Provide the (X, Y) coordinate of the cell's center where the given text is located.  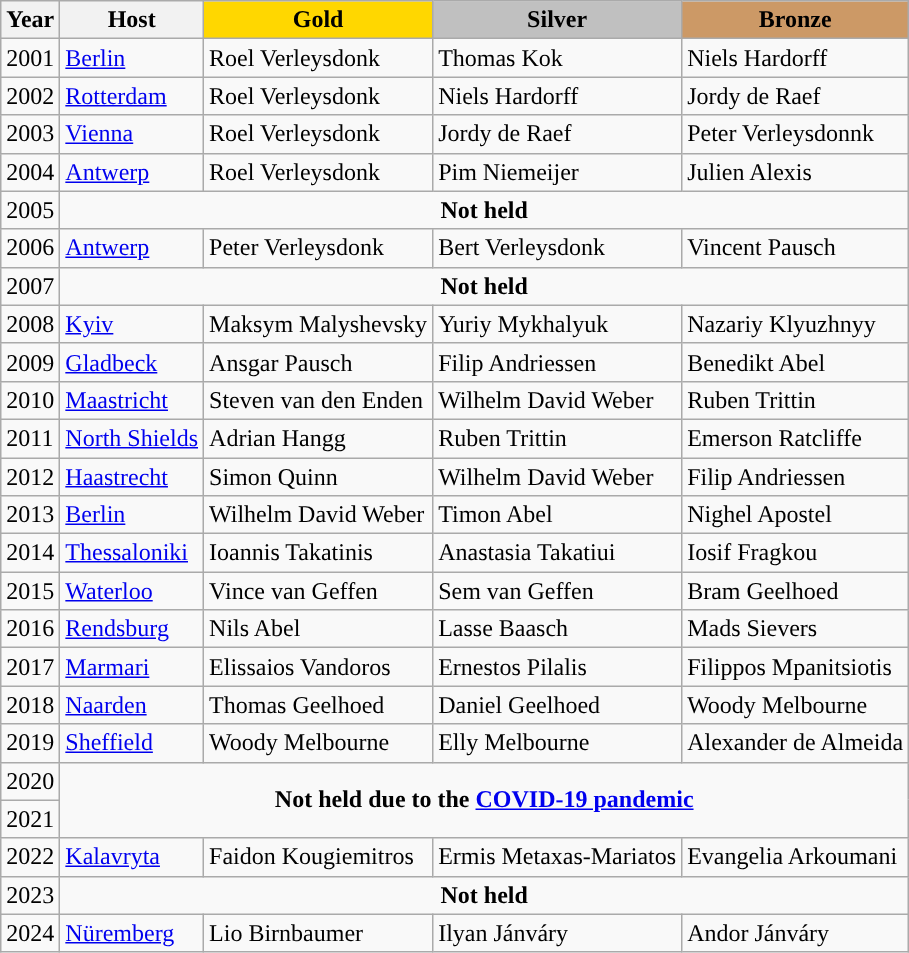
Not held due to the COVID-19 pandemic (484, 800)
Pim Niemeijer (558, 172)
Lio Birnbaumer (318, 933)
Marmari (132, 667)
Ansgar Pausch (318, 362)
Andor Jánváry (796, 933)
Nazariy Klyuzhnyy (796, 324)
Year (30, 20)
Daniel Geelhoed (558, 705)
2021 (30, 819)
2017 (30, 667)
Sheffield (132, 743)
Nüremberg (132, 933)
Gold (318, 20)
Iosif Fragkou (796, 553)
Mads Sievers (796, 629)
Anastasia Takatiui (558, 553)
Elly Melbourne (558, 743)
Timon Abel (558, 515)
Waterloo (132, 591)
2016 (30, 629)
Adrian Hangg (318, 438)
Benedikt Abel (796, 362)
North Shields (132, 438)
Steven van den Enden (318, 400)
2003 (30, 134)
Nighel Apostel (796, 515)
Faidon Kougiemitros (318, 857)
Maastricht (132, 400)
2009 (30, 362)
Silver (558, 20)
Bert Verleysdonk (558, 248)
Sem van Geffen (558, 591)
Host (132, 20)
2018 (30, 705)
Vienna (132, 134)
Vincent Pausch (796, 248)
2007 (30, 286)
2002 (30, 96)
Evangelia Arkoumani (796, 857)
2001 (30, 58)
Simon Quinn (318, 477)
2006 (30, 248)
2023 (30, 895)
Alexander de Almeida (796, 743)
2022 (30, 857)
2008 (30, 324)
Thomas Geelhoed (318, 705)
Vince van Geffen (318, 591)
2012 (30, 477)
Ermis Metaxas-Mariatos (558, 857)
Rotterdam (132, 96)
Haastrecht (132, 477)
2004 (30, 172)
Ernestos Pilalis (558, 667)
Yuriy Mykhalyuk (558, 324)
2005 (30, 210)
Thomas Kok (558, 58)
2014 (30, 553)
Elissaios Vandoros (318, 667)
Emerson Ratcliffe (796, 438)
Bronze (796, 20)
Kalavryta (132, 857)
Ilyan Jánváry (558, 933)
2020 (30, 781)
Julien Alexis (796, 172)
2015 (30, 591)
Kyiv (132, 324)
2011 (30, 438)
2024 (30, 933)
Gladbeck (132, 362)
Ioannis Takatinis (318, 553)
Nils Abel (318, 629)
2019 (30, 743)
Maksym Malyshevsky (318, 324)
Naarden (132, 705)
Peter Verleysdonk (318, 248)
Rendsburg (132, 629)
2013 (30, 515)
Thessaloniki (132, 553)
2010 (30, 400)
Lasse Baasch (558, 629)
Filippos Mpanitsiotis (796, 667)
Bram Geelhoed (796, 591)
Peter Verleysdonnk (796, 134)
